Return (x, y) of the center of cell containing provided text 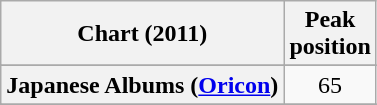
65 (330, 85)
Peakposition (330, 34)
Japanese Albums (Oricon) (142, 85)
Chart (2011) (142, 34)
